Capture the cell that displays the provided text and extract its [X, Y] central coordinate. 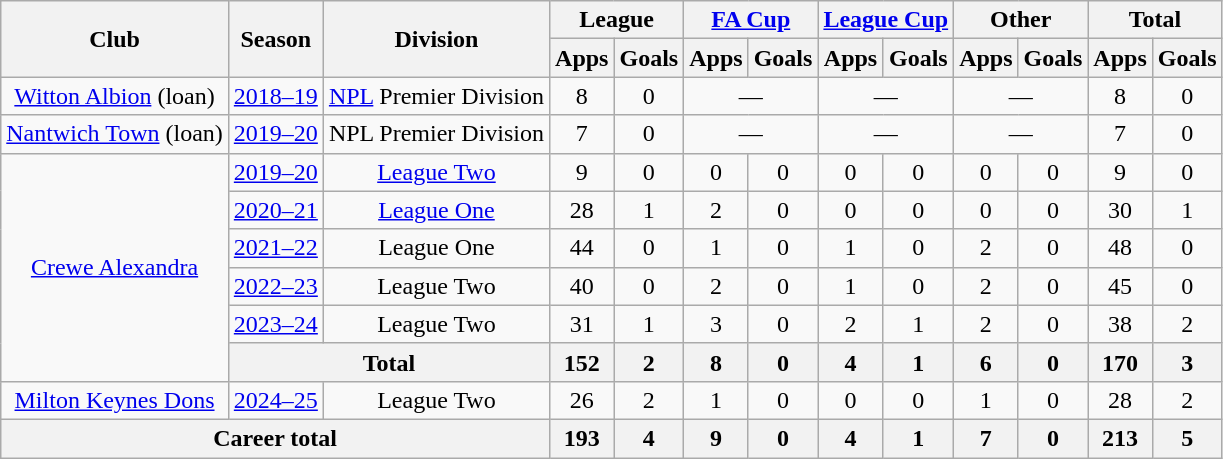
2020–21 [276, 210]
213 [1120, 438]
30 [1120, 210]
Club [115, 39]
2022–23 [276, 286]
38 [1120, 324]
Crewe Alexandra [115, 267]
48 [1120, 248]
31 [582, 324]
2024–25 [276, 400]
2021–22 [276, 248]
League Cup [886, 20]
40 [582, 286]
170 [1120, 362]
Milton Keynes Dons [115, 400]
2023–24 [276, 324]
Career total [276, 438]
193 [582, 438]
FA Cup [751, 20]
Season [276, 39]
Witton Albion (loan) [115, 96]
6 [986, 362]
Division [436, 39]
League [617, 20]
45 [1120, 286]
2018–19 [276, 96]
44 [582, 248]
5 [1187, 438]
26 [582, 400]
Nantwich Town (loan) [115, 134]
152 [582, 362]
Other [1021, 20]
